Detect which cell encompasses the target text, then output its [x, y] center coordinate. 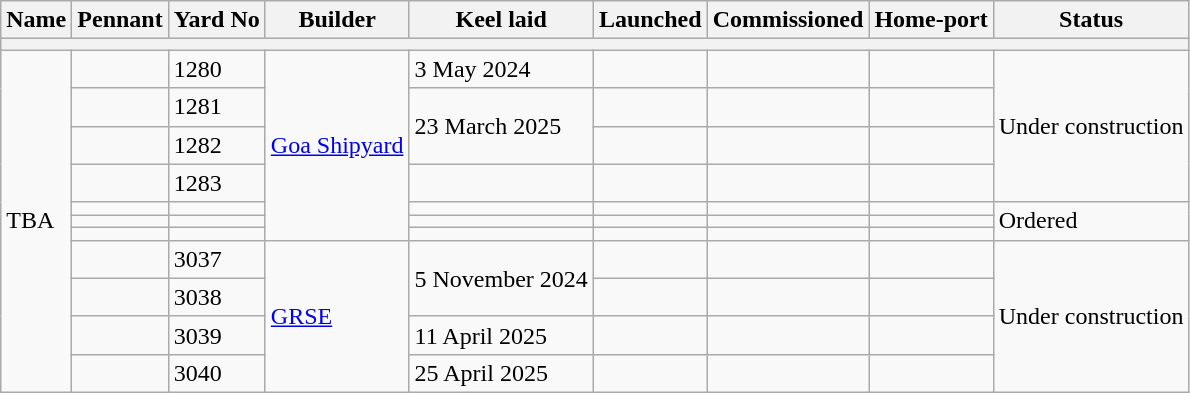
TBA [36, 222]
3039 [216, 335]
1283 [216, 183]
Goa Shipyard [337, 145]
Launched [650, 20]
25 April 2025 [501, 373]
Home-port [931, 20]
Builder [337, 20]
Ordered [1091, 221]
Status [1091, 20]
3040 [216, 373]
3038 [216, 297]
GRSE [337, 316]
Yard No [216, 20]
Pennant [120, 20]
Name [36, 20]
Keel laid [501, 20]
11 April 2025 [501, 335]
3 May 2024 [501, 69]
1280 [216, 69]
Commissioned [788, 20]
23 March 2025 [501, 126]
3037 [216, 259]
5 November 2024 [501, 278]
1281 [216, 107]
1282 [216, 145]
